Identify which cell holds the provided text, then report its [x, y] central coordinate. 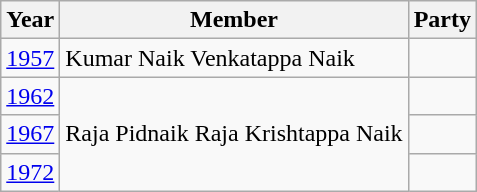
Kumar Naik Venkatappa Naik [234, 58]
1972 [30, 172]
Member [234, 20]
Raja Pidnaik Raja Krishtappa Naik [234, 134]
1967 [30, 134]
1957 [30, 58]
Party [442, 20]
1962 [30, 96]
Year [30, 20]
